Find where the given text appears and provide that cell's center as [X, Y] coordinate. 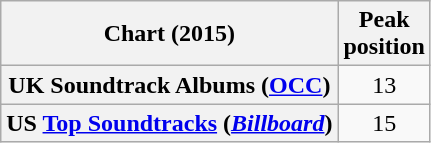
Chart (2015) [170, 34]
13 [384, 85]
UK Soundtrack Albums (OCC) [170, 85]
Peakposition [384, 34]
15 [384, 123]
US Top Soundtracks (Billboard) [170, 123]
